For the text-containing cell, return its midpoint in [x, y] coordinate format. 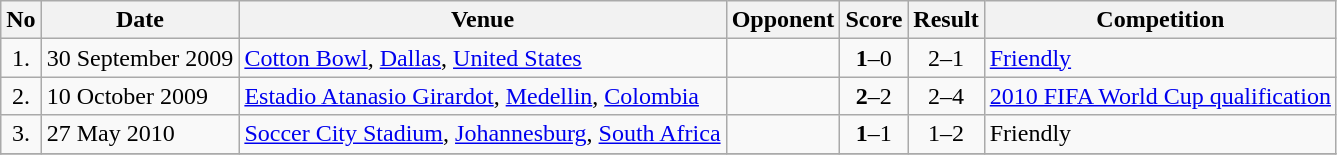
10 October 2009 [140, 96]
Opponent [783, 20]
Date [140, 20]
3. [21, 134]
Competition [1160, 20]
1–0 [874, 58]
Cotton Bowl, Dallas, United States [482, 58]
1. [21, 58]
Score [874, 20]
Soccer City Stadium, Johannesburg, South Africa [482, 134]
27 May 2010 [140, 134]
1–2 [946, 134]
2–4 [946, 96]
2–2 [874, 96]
2. [21, 96]
Venue [482, 20]
2–1 [946, 58]
Result [946, 20]
Estadio Atanasio Girardot, Medellin, Colombia [482, 96]
No [21, 20]
1–1 [874, 134]
30 September 2009 [140, 58]
2010 FIFA World Cup qualification [1160, 96]
